Determine the [X, Y] coordinate at the center of the cell enclosing the given text.  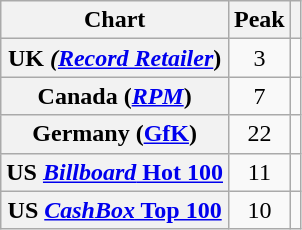
11 [260, 172]
Peak [260, 20]
US Billboard Hot 100 [115, 172]
Canada (RPM) [115, 96]
3 [260, 58]
7 [260, 96]
10 [260, 210]
US CashBox Top 100 [115, 210]
UK (Record Retailer) [115, 58]
Chart [115, 20]
Germany (GfK) [115, 134]
22 [260, 134]
